Pinpoint the cell where the given text exists, returning its (X, Y) midpoint coordinate. 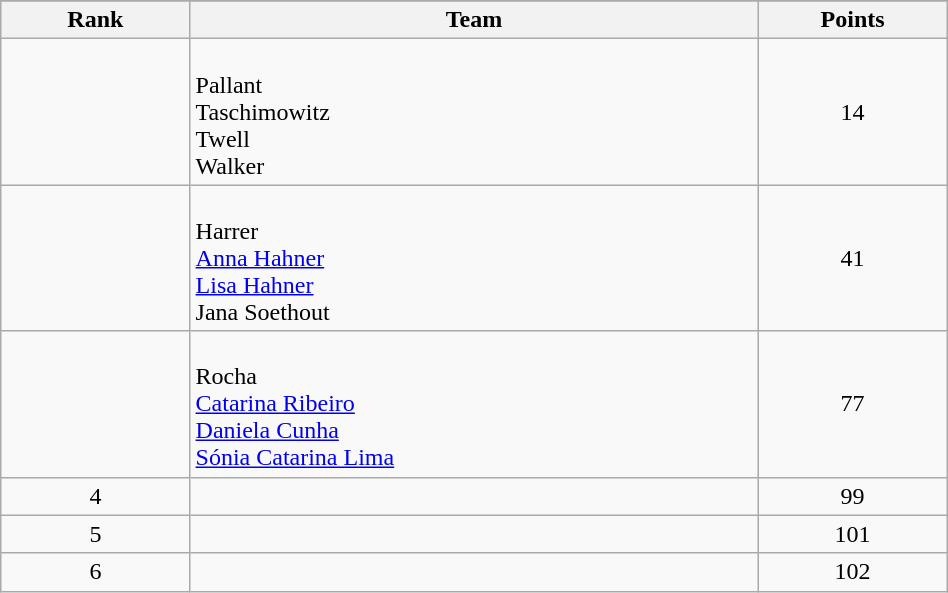
Team (474, 20)
101 (852, 534)
14 (852, 112)
HarrerAnna HahnerLisa HahnerJana Soethout (474, 258)
4 (96, 496)
6 (96, 572)
5 (96, 534)
PallantTaschimowitzTwellWalker (474, 112)
102 (852, 572)
41 (852, 258)
77 (852, 404)
Rank (96, 20)
Points (852, 20)
99 (852, 496)
RochaCatarina RibeiroDaniela CunhaSónia Catarina Lima (474, 404)
